Capture the cell that displays the provided text and extract its [X, Y] central coordinate. 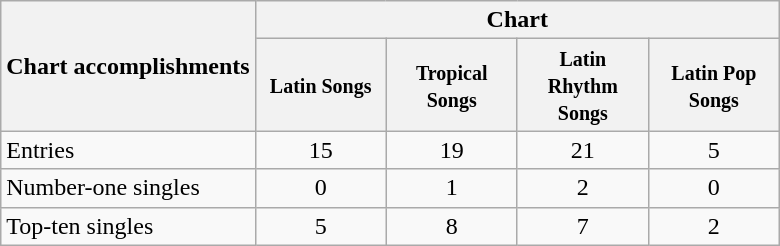
19 [452, 150]
7 [582, 226]
Chart [517, 20]
21 [582, 150]
8 [452, 226]
Chart accomplishments [128, 66]
Tropical Songs [452, 85]
Latin Rhythm Songs [582, 85]
Entries [128, 150]
1 [452, 188]
Latin Pop Songs [714, 85]
Latin Songs [320, 85]
15 [320, 150]
Top-ten singles [128, 226]
Number-one singles [128, 188]
